Return (x, y) of the center of cell containing provided text 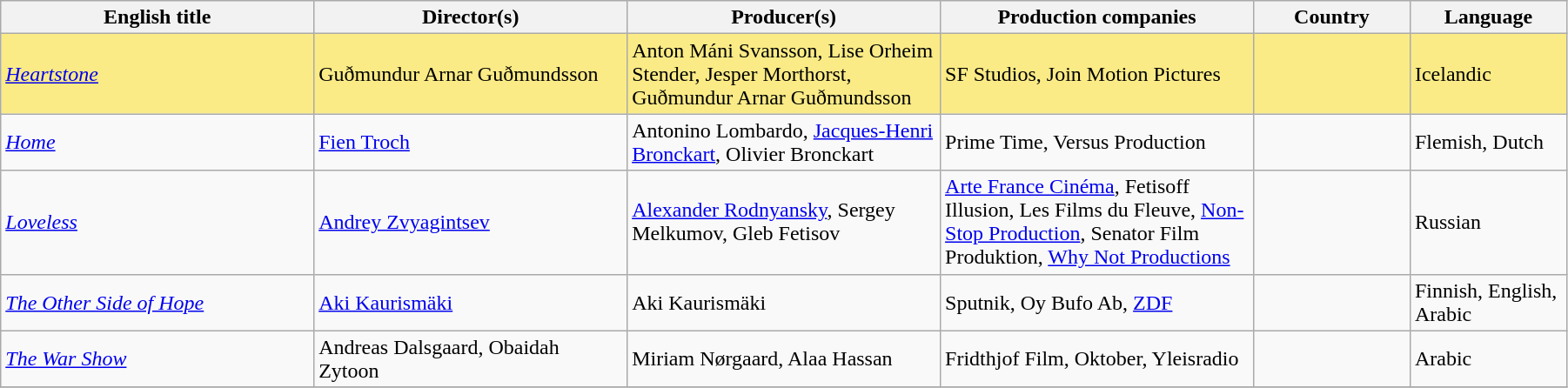
Alexander Rodnyansky, Sergey Melkumov, Gleb Fetisov (784, 223)
Prime Time, Versus Production (1097, 143)
Flemish, Dutch (1488, 143)
Loveless (157, 223)
Arabic (1488, 358)
The Other Side of Hope (157, 303)
Country (1331, 17)
Language (1488, 17)
SF Studios, Join Motion Pictures (1097, 74)
English title (157, 17)
Director(s) (471, 17)
Production companies (1097, 17)
Heartstone (157, 74)
Andreas Dalsgaard, Obaidah Zytoon (471, 358)
Miriam Nørgaard, Alaa Hassan (784, 358)
Icelandic (1488, 74)
Finnish, English, Arabic (1488, 303)
Antonino Lombardo, Jacques-Henri Bronckart, Olivier Bronckart (784, 143)
Andrey Zvyagintsev (471, 223)
Fridthjof Film, Oktober, Yleisradio (1097, 358)
The War Show (157, 358)
Guðmundur Arnar Guðmundsson (471, 74)
Sputnik, Oy Bufo Ab, ZDF (1097, 303)
Home (157, 143)
Fien Troch (471, 143)
Russian (1488, 223)
Producer(s) (784, 17)
Arte France Cinéma, Fetisoff Illusion, Les Films du Fleuve, Non-Stop Production, Senator Film Produktion, Why Not Productions (1097, 223)
Anton Máni Svansson, Lise Orheim Stender, Jesper Morthorst, Guðmundur Arnar Guðmundsson (784, 74)
